Identify which cell holds the provided text, then report its [X, Y] central coordinate. 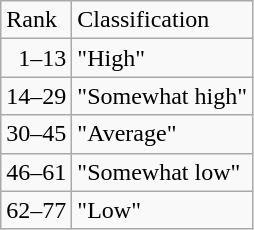
1–13 [36, 58]
Rank [36, 20]
"High" [162, 58]
46–61 [36, 172]
62–77 [36, 210]
"Somewhat high" [162, 96]
30–45 [36, 134]
14–29 [36, 96]
"Low" [162, 210]
"Average" [162, 134]
"Somewhat low" [162, 172]
Classification [162, 20]
